Extract the (x, y) coordinate from the center of the cell holding the provided text.  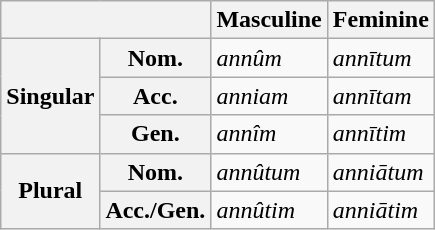
Feminine (380, 20)
anniātum (380, 172)
Plural (50, 191)
annītum (380, 58)
Singular (50, 96)
annītam (380, 96)
annītim (380, 134)
Masculine (269, 20)
Gen. (156, 134)
annîm (269, 134)
annûtum (269, 172)
Acc. (156, 96)
annûtim (269, 210)
Acc./Gen. (156, 210)
annûm (269, 58)
anniam (269, 96)
anniātim (380, 210)
